Provide the [X, Y] coordinate of the cell's center where the given text is located.  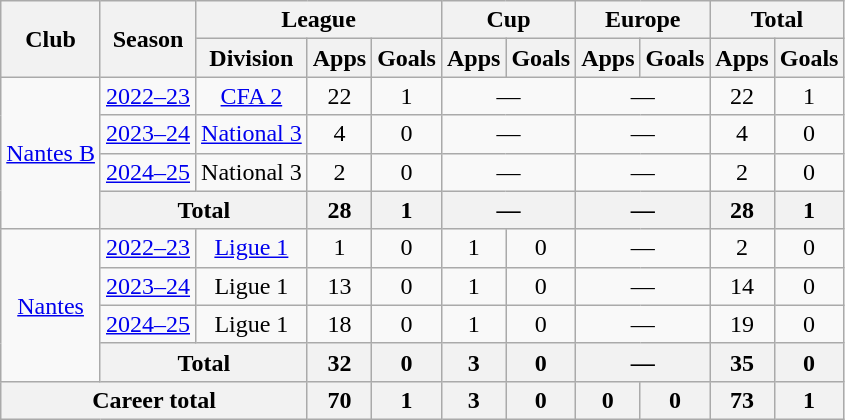
14 [742, 286]
35 [742, 362]
Nantes [51, 305]
Career total [154, 400]
Cup [508, 20]
CFA 2 [252, 96]
32 [339, 362]
Nantes B [51, 153]
Club [51, 39]
70 [339, 400]
18 [339, 324]
13 [339, 286]
Europe [643, 20]
Division [252, 58]
Season [148, 39]
73 [742, 400]
League [319, 20]
19 [742, 324]
